Return [x, y] of the center of cell containing provided text 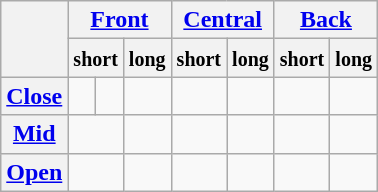
Close [34, 96]
Mid [34, 134]
Central [222, 20]
Front [120, 20]
Open [34, 172]
Back [326, 20]
